Capture the cell that displays the provided text and extract its (x, y) central coordinate. 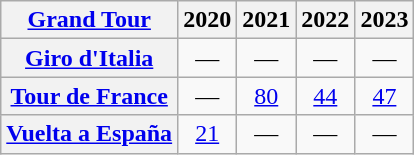
Grand Tour (90, 20)
Tour de France (90, 96)
2021 (266, 20)
2022 (326, 20)
44 (326, 96)
2020 (208, 20)
Vuelta a España (90, 134)
21 (208, 134)
80 (266, 96)
Giro d'Italia (90, 58)
47 (384, 96)
2023 (384, 20)
